Detect which cell encompasses the target text, then output its [x, y] center coordinate. 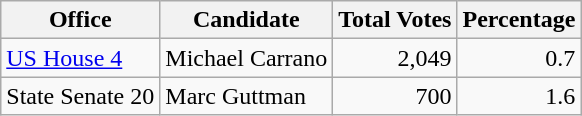
Candidate [246, 20]
US House 4 [80, 58]
1.6 [519, 96]
Total Votes [395, 20]
700 [395, 96]
State Senate 20 [80, 96]
Percentage [519, 20]
2,049 [395, 58]
0.7 [519, 58]
Michael Carrano [246, 58]
Marc Guttman [246, 96]
Office [80, 20]
